Locate the cell with the specified text and output its [x, y] center coordinate. 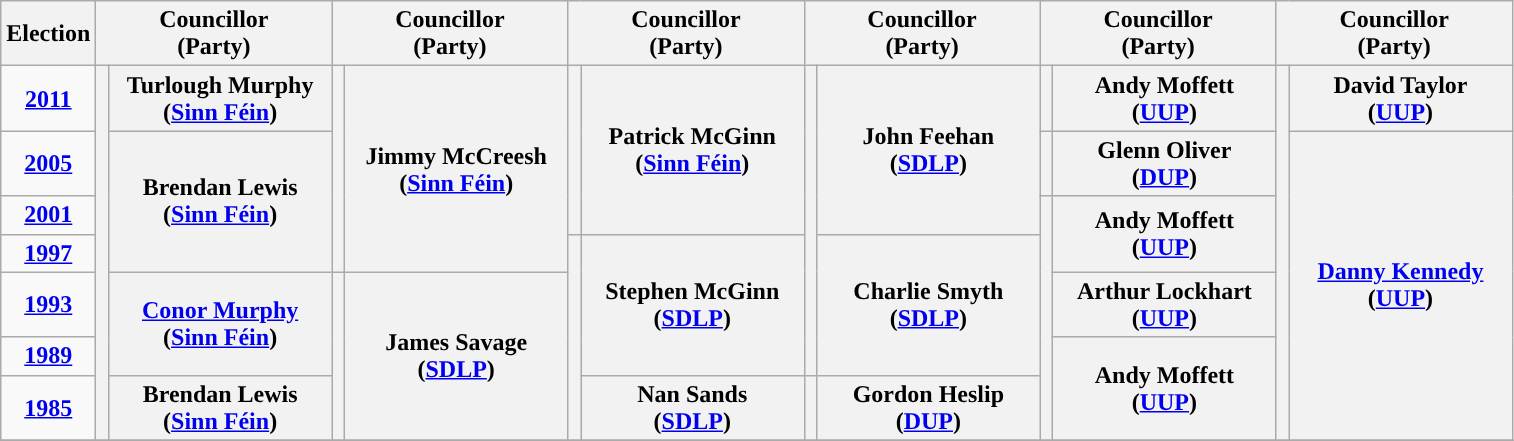
Nan Sands (SDLP) [692, 408]
Stephen McGinn (SDLP) [692, 304]
2011 [48, 98]
Danny Kennedy (UUP) [1401, 286]
Arthur Lockhart (UUP) [1165, 304]
1997 [48, 253]
Turlough Murphy (Sinn Féin) [220, 98]
2001 [48, 215]
1985 [48, 408]
2005 [48, 164]
Gordon Heslip (DUP) [929, 408]
1989 [48, 356]
Conor Murphy (Sinn Féin) [220, 324]
Jimmy McCreesh (Sinn Féin) [456, 169]
David Taylor (UUP) [1401, 98]
Election [48, 34]
Patrick McGinn (Sinn Féin) [692, 150]
James Savage (SDLP) [456, 356]
Glenn Oliver (DUP) [1165, 164]
John Feehan (SDLP) [929, 150]
1993 [48, 304]
Charlie Smyth (SDLP) [929, 304]
